Extract the (X, Y) coordinate from the center of the cell holding the provided text.  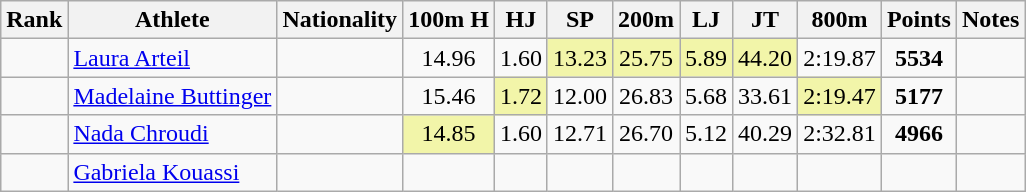
Nationality (340, 20)
JT (766, 20)
33.61 (766, 96)
44.20 (766, 58)
5177 (918, 96)
12.71 (580, 134)
15.46 (449, 96)
1.72 (520, 96)
2:19.47 (840, 96)
5.89 (706, 58)
12.00 (580, 96)
800m (840, 20)
Rank (34, 20)
13.23 (580, 58)
25.75 (646, 58)
Laura Arteil (172, 58)
14.85 (449, 134)
Points (918, 20)
26.83 (646, 96)
Notes (990, 20)
2:32.81 (840, 134)
14.96 (449, 58)
HJ (520, 20)
4966 (918, 134)
2:19.87 (840, 58)
Gabriela Kouassi (172, 172)
26.70 (646, 134)
Athlete (172, 20)
Nada Chroudi (172, 134)
200m (646, 20)
100m H (449, 20)
Madelaine Buttinger (172, 96)
LJ (706, 20)
5.68 (706, 96)
40.29 (766, 134)
5534 (918, 58)
5.12 (706, 134)
SP (580, 20)
